Return [X, Y] of the center of cell containing provided text 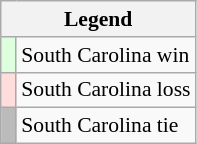
South Carolina win [106, 55]
Legend [98, 19]
South Carolina tie [106, 126]
South Carolina loss [106, 90]
